Detect which cell encompasses the target text, then output its (x, y) center coordinate. 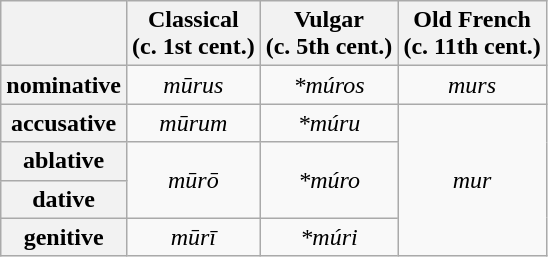
mūrus (193, 85)
accusative (64, 123)
*múro (329, 180)
genitive (64, 237)
mūrō (193, 180)
mūrī (193, 237)
ablative (64, 161)
Classical (c. 1st cent.) (193, 34)
*múros (329, 85)
Vulgar(c. 5th cent.) (329, 34)
*múri (329, 237)
mūrum (193, 123)
nominative (64, 85)
*múru (329, 123)
Old French (c. 11th cent.) (472, 34)
dative (64, 199)
mur (472, 180)
murs (472, 85)
